For the text-containing cell, return its midpoint in [X, Y] coordinate format. 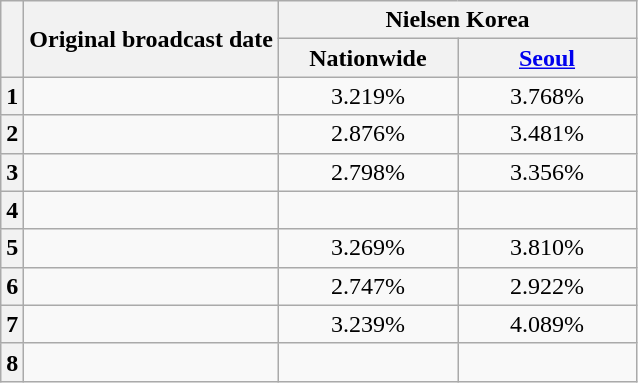
3.810% [548, 248]
3.269% [368, 248]
3.356% [548, 172]
3.481% [548, 134]
2.876% [368, 134]
4.089% [548, 324]
Seoul [548, 58]
8 [12, 362]
3.219% [368, 96]
2.747% [368, 286]
Nationwide [368, 58]
5 [12, 248]
3.768% [548, 96]
2 [12, 134]
7 [12, 324]
1 [12, 96]
6 [12, 286]
Nielsen Korea [457, 20]
Original broadcast date [152, 39]
2.798% [368, 172]
2.922% [548, 286]
3.239% [368, 324]
3 [12, 172]
4 [12, 210]
